Extract the [x, y] coordinate from the center of the cell holding the provided text.  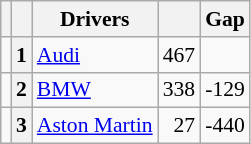
Aston Martin [95, 126]
1 [22, 55]
-129 [225, 90]
BMW [95, 90]
2 [22, 90]
-440 [225, 126]
467 [180, 55]
Audi [95, 55]
3 [22, 126]
Gap [225, 19]
27 [180, 126]
Drivers [95, 19]
338 [180, 90]
